Identify which cell holds the provided text, then report its [x, y] central coordinate. 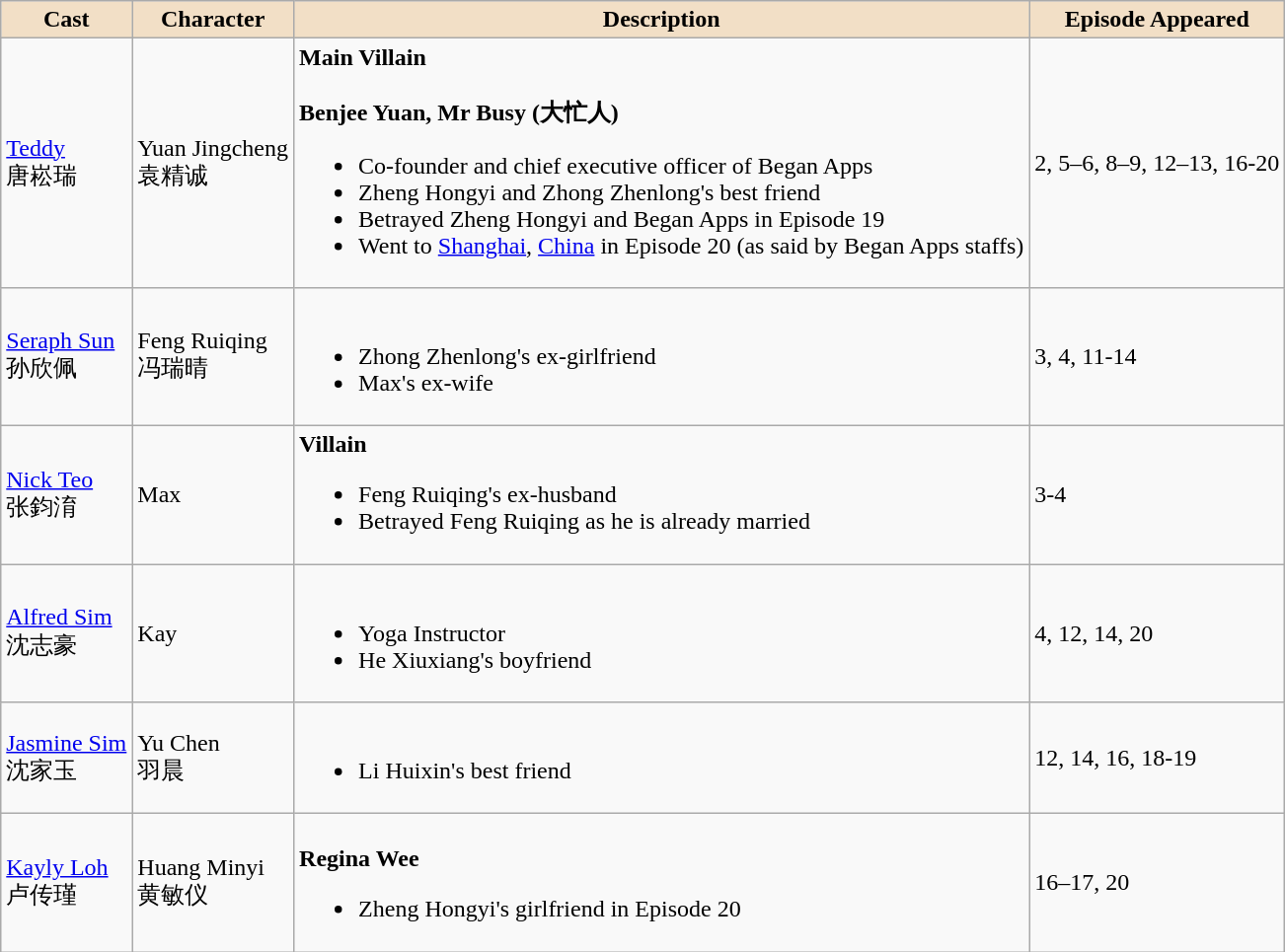
Huang Minyi 黄敏仪 [213, 883]
Cast [67, 20]
Regina Wee Zheng Hongyi's girlfriend in Episode 20 [661, 883]
Episode Appeared [1157, 20]
4, 12, 14, 20 [1157, 633]
16–17, 20 [1157, 883]
Description [661, 20]
Nick Teo 张鈞淯 [67, 494]
Yu Chen 羽晨 [213, 758]
Yuan Jingcheng 袁精诚 [213, 164]
Alfred Sim 沈志豪 [67, 633]
2, 5–6, 8–9, 12–13, 16-20 [1157, 164]
Kay [213, 633]
Teddy 唐崧瑞 [67, 164]
3, 4, 11-14 [1157, 356]
Li Huixin's best friend [661, 758]
12, 14, 16, 18-19 [1157, 758]
Yoga InstructorHe Xiuxiang's boyfriend [661, 633]
3-4 [1157, 494]
Jasmine Sim 沈家玉 [67, 758]
Max [213, 494]
VillainFeng Ruiqing's ex-husbandBetrayed Feng Ruiqing as he is already married [661, 494]
Character [213, 20]
Kayly Loh 卢传瑾 [67, 883]
Feng Ruiqing 冯瑞晴 [213, 356]
Seraph Sun 孙欣佩 [67, 356]
Zhong Zhenlong's ex-girlfriendMax's ex-wife [661, 356]
